Scan for the cell matching the given text and deliver its (x, y) coordinate at center. 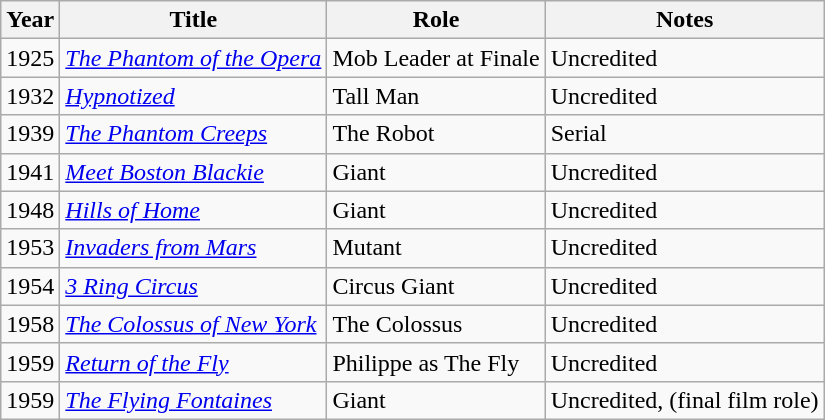
1948 (30, 210)
1958 (30, 324)
Mutant (436, 248)
The Colossus of New York (194, 324)
1925 (30, 58)
Hypnotized (194, 96)
Title (194, 20)
The Robot (436, 134)
Notes (684, 20)
Uncredited, (final film role) (684, 400)
The Colossus (436, 324)
Mob Leader at Finale (436, 58)
Circus Giant (436, 286)
1954 (30, 286)
Hills of Home (194, 210)
Philippe as The Fly (436, 362)
3 Ring Circus (194, 286)
Role (436, 20)
The Phantom of the Opera (194, 58)
The Phantom Creeps (194, 134)
Meet Boston Blackie (194, 172)
1932 (30, 96)
1953 (30, 248)
Invaders from Mars (194, 248)
1939 (30, 134)
The Flying Fontaines (194, 400)
Year (30, 20)
Serial (684, 134)
Return of the Fly (194, 362)
1941 (30, 172)
Tall Man (436, 96)
